Return [X, Y] of the center of cell containing provided text 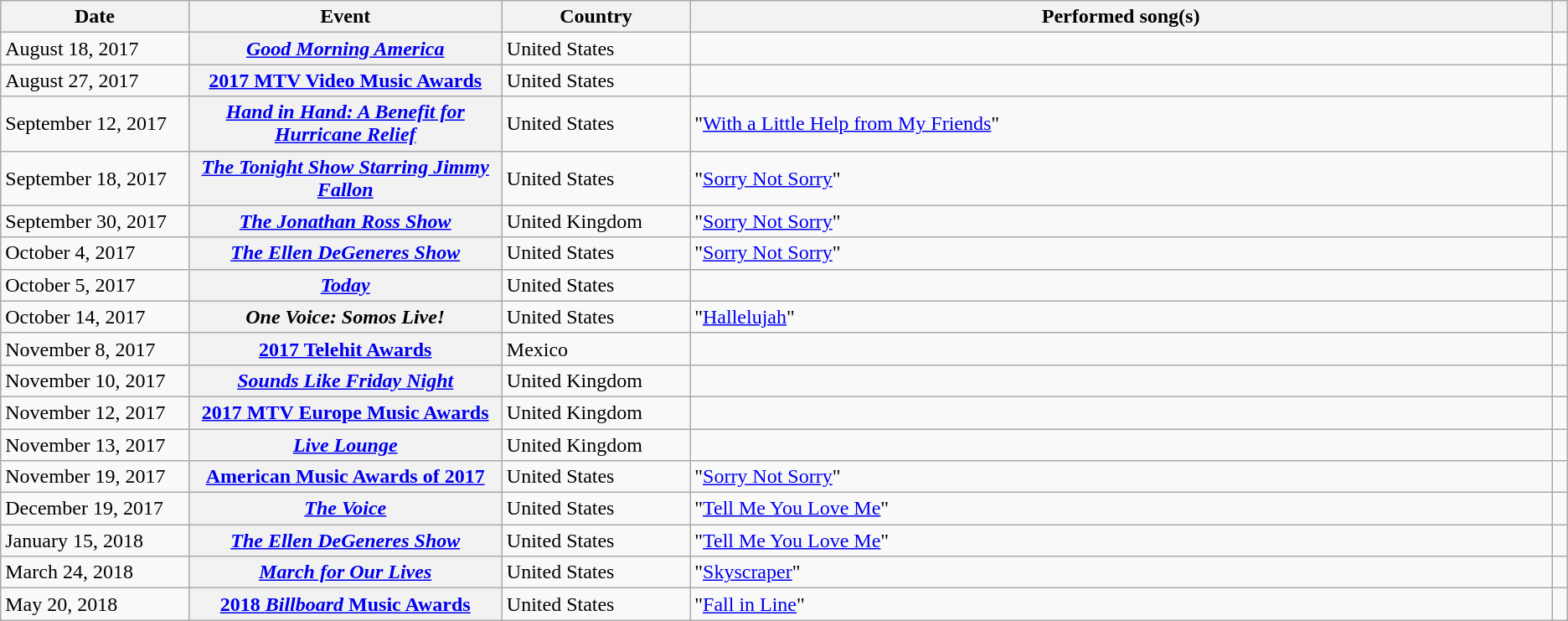
March 24, 2018 [95, 572]
The Tonight Show Starring Jimmy Fallon [345, 178]
American Music Awards of 2017 [345, 477]
Live Lounge [345, 445]
The Jonathan Ross Show [345, 221]
Performed song(s) [1121, 17]
March for Our Lives [345, 572]
"Skyscraper" [1121, 572]
May 20, 2018 [95, 604]
November 13, 2017 [95, 445]
2018 Billboard Music Awards [345, 604]
October 5, 2017 [95, 285]
October 4, 2017 [95, 253]
"Fall in Line" [1121, 604]
August 18, 2017 [95, 49]
September 18, 2017 [95, 178]
November 8, 2017 [95, 349]
October 14, 2017 [95, 317]
Hand in Hand: A Benefit for Hurricane Relief [345, 124]
September 12, 2017 [95, 124]
"Hallelujah" [1121, 317]
Mexico [596, 349]
2017 MTV Europe Music Awards [345, 412]
Today [345, 285]
Country [596, 17]
2017 MTV Video Music Awards [345, 80]
The Voice [345, 509]
December 19, 2017 [95, 509]
"With a Little Help from My Friends" [1121, 124]
Good Morning America [345, 49]
One Voice: Somos Live! [345, 317]
Date [95, 17]
2017 Telehit Awards [345, 349]
November 12, 2017 [95, 412]
August 27, 2017 [95, 80]
November 10, 2017 [95, 380]
Event [345, 17]
September 30, 2017 [95, 221]
January 15, 2018 [95, 541]
November 19, 2017 [95, 477]
Sounds Like Friday Night [345, 380]
